Detect which cell encompasses the target text, then output its [x, y] center coordinate. 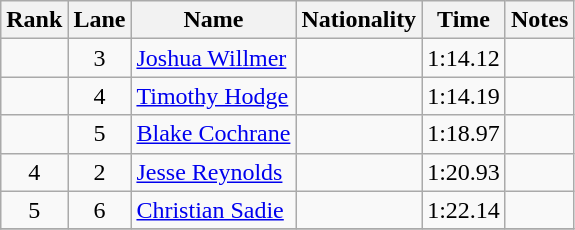
Time [464, 20]
Nationality [359, 20]
1:18.97 [464, 134]
Blake Cochrane [214, 134]
1:14.12 [464, 58]
Jesse Reynolds [214, 172]
Lane [100, 20]
Joshua Willmer [214, 58]
1:14.19 [464, 96]
Notes [539, 20]
Name [214, 20]
3 [100, 58]
6 [100, 210]
1:20.93 [464, 172]
1:22.14 [464, 210]
Christian Sadie [214, 210]
Rank [34, 20]
2 [100, 172]
Timothy Hodge [214, 96]
